Determine the [x, y] coordinate at the center of the cell enclosing the given text.  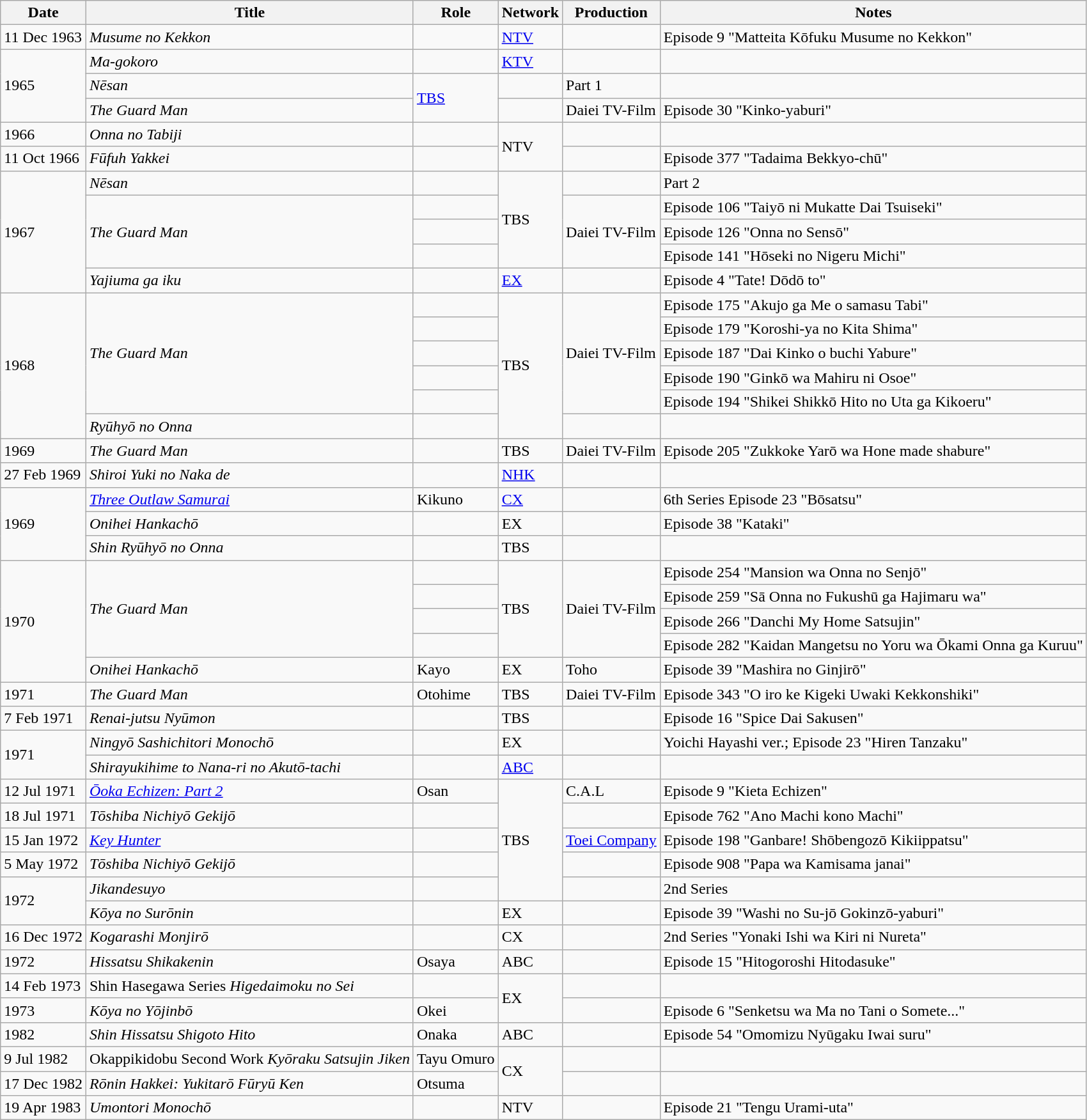
11 Oct 1966 [43, 159]
Shirayukihime to Nana-ri no Akutō-tachi [249, 767]
Episode 9 "Kieta Echizen" [873, 791]
Otsuma [455, 1084]
Episode 179 "Koroshi-ya no Kita Shima" [873, 329]
Onna no Tabiji [249, 134]
Ōoka Echizen: Part 2 [249, 791]
Episode 106 "Taiyō ni Mukatte Dai Tsuiseki" [873, 207]
Osan [455, 791]
Episode 9 "Matteita Kōfuku Musume no Kekkon" [873, 37]
Kōya no Surōnin [249, 913]
Shiroi Yuki no Naka de [249, 475]
Episode 266 "Danchi My Home Satsujin" [873, 621]
Ryūhyō no Onna [249, 426]
Kogarashi Monjirō [249, 937]
Part 1 [611, 86]
Episode 343 "O iro ke Kigeki Uwaki Kekkonshiki" [873, 694]
Date [43, 13]
Toei Company [611, 840]
2nd Series [873, 889]
Ma-gokoro [249, 61]
Episode 39 "Washi no Su-jō Gokinzō-yaburi" [873, 913]
Episode 377 "Tadaima Bekkyo-chū" [873, 159]
Kikuno [455, 499]
Episode 175 "Akujo ga Me o samasu Tabi" [873, 305]
Hissatsu Shikakenin [249, 961]
Shin Hissatsu Shigoto Hito [249, 1034]
Osaya [455, 961]
Episode 198 "Ganbare! Shōbengozō Kikiippatsu" [873, 840]
Episode 21 "Tengu Urami-uta" [873, 1108]
Episode 259 "Sā Onna no Fukushū ga Hajimaru wa" [873, 596]
Episode 4 "Tate! Dōdō to" [873, 280]
Yajiuma ga iku [249, 280]
1973 [43, 1010]
Episode 126 "Onna no Sensō" [873, 231]
Episode 38 "Kataki" [873, 524]
Network [530, 13]
12 Jul 1971 [43, 791]
1967 [43, 231]
Kōya no Yōjinbō [249, 1010]
Rōnin Hakkei: Yukitarō Fūryū Ken [249, 1084]
KTV [530, 61]
Otohime [455, 694]
Episode 39 "Mashira no Ginjirō" [873, 669]
Episode 15 "Hitogoroshi Hitodasuke" [873, 961]
Episode 205 "Zukkoke Yarō wa Hone made shabure" [873, 451]
9 Jul 1982 [43, 1059]
Key Hunter [249, 840]
Shin Hasegawa Series Higedaimoku no Sei [249, 986]
NHK [530, 475]
Onaka [455, 1034]
Three Outlaw Samurai [249, 499]
Episode 282 "Kaidan Mangetsu no Yoru wa Ōkami Onna ga Kuruu" [873, 645]
15 Jan 1972 [43, 840]
Part 2 [873, 183]
1970 [43, 621]
Umontori Monochō [249, 1108]
Episode 762 "Ano Machi kono Machi" [873, 816]
14 Feb 1973 [43, 986]
Episode 908 "Papa wa Kamisama janai" [873, 864]
Ningyō Sashichitori Monochō [249, 743]
Episode 54 "Omomizu Nyūgaku Iwai suru" [873, 1034]
18 Jul 1971 [43, 816]
Episode 16 "Spice Dai Sakusen" [873, 719]
Title [249, 13]
11 Dec 1963 [43, 37]
Renai-jutsu Nyūmon [249, 719]
Episode 6 "Senketsu wa Ma no Tani o Somete..." [873, 1010]
Jikandesuyo [249, 889]
6th Series Episode 23 "Bōsatsu" [873, 499]
1966 [43, 134]
Fūfuh Yakkei [249, 159]
Episode 194 "Shikei Shikkō Hito no Uta ga Kikoeru" [873, 402]
Episode 254 "Mansion wa Onna no Senjō" [873, 572]
16 Dec 1972 [43, 937]
Okappikidobu Second Work Kyōraku Satsujin Jiken [249, 1059]
19 Apr 1983 [43, 1108]
Episode 190 "Ginkō wa Mahiru ni Osoe" [873, 378]
2nd Series "Yonaki Ishi wa Kiri ni Nureta" [873, 937]
C.A.L [611, 791]
1965 [43, 86]
7 Feb 1971 [43, 719]
Production [611, 13]
5 May 1972 [43, 864]
17 Dec 1982 [43, 1084]
27 Feb 1969 [43, 475]
1982 [43, 1034]
1968 [43, 366]
Yoichi Hayashi ver.; Episode 23 "Hiren Tanzaku" [873, 743]
Tayu Omuro [455, 1059]
Shin Ryūhyō no Onna [249, 548]
Episode 30 "Kinko-yaburi" [873, 110]
Okei [455, 1010]
Toho [611, 669]
Kayo [455, 669]
Role [455, 13]
Episode 141 "Hōseki no Nigeru Michi" [873, 256]
Episode 187 "Dai Kinko o buchi Yabure" [873, 354]
Musume no Kekkon [249, 37]
Notes [873, 13]
